Return (X, Y) of the center of cell containing provided text 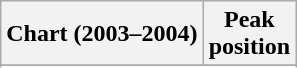
Peakposition (249, 34)
Chart (2003–2004) (102, 34)
